Scan for the cell matching the given text and deliver its [X, Y] coordinate at center. 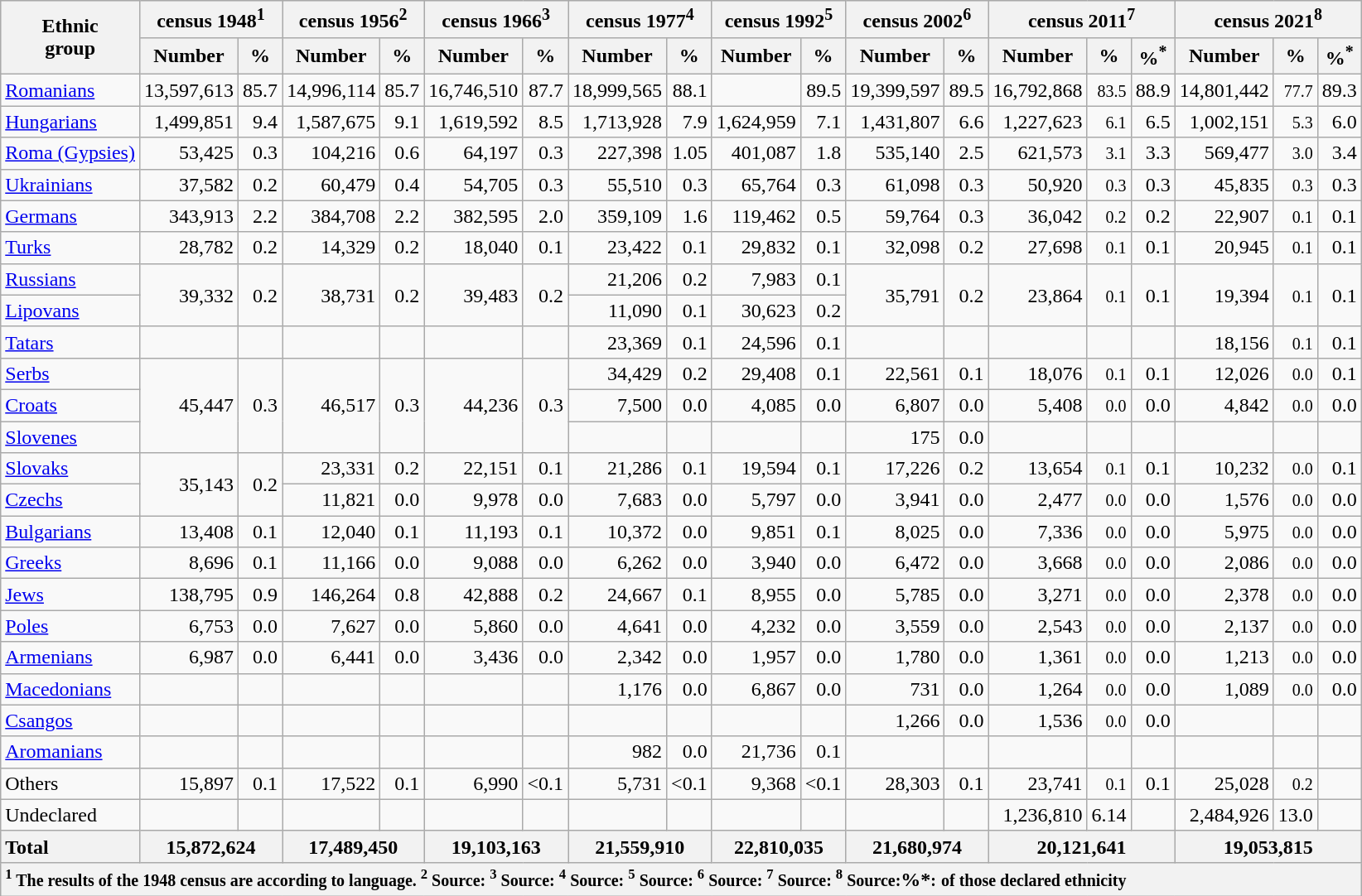
Armenians [70, 658]
12,040 [331, 532]
83.5 [1108, 90]
9.1 [403, 122]
175 [895, 437]
1,227,623 [1037, 122]
1,624,959 [756, 122]
3.0 [1296, 153]
77.7 [1296, 90]
1,266 [895, 720]
5,408 [1037, 405]
38,731 [331, 295]
6,807 [895, 405]
3.1 [1108, 153]
6.5 [1153, 122]
24,596 [756, 342]
1,089 [1224, 689]
Serbs [70, 373]
9,978 [474, 500]
37,582 [189, 185]
21,206 [618, 279]
Jews [70, 595]
1,264 [1037, 689]
6,987 [189, 658]
23,369 [618, 342]
35,143 [189, 484]
1,431,807 [895, 122]
60,479 [331, 185]
9,088 [474, 563]
10,232 [1224, 469]
19,594 [756, 469]
30,623 [756, 311]
Lipovans [70, 311]
5.3 [1296, 122]
39,483 [474, 295]
39,332 [189, 295]
6,753 [189, 626]
2,137 [1224, 626]
7,983 [756, 279]
7,500 [618, 405]
Others [70, 783]
36,042 [1037, 216]
88.9 [1153, 90]
census 20117 [1082, 20]
6,441 [331, 658]
1.05 [689, 153]
1,576 [1224, 500]
9,851 [756, 532]
343,913 [189, 216]
19,053,815 [1268, 846]
28,782 [189, 248]
17,226 [895, 469]
18,076 [1037, 373]
18,999,565 [618, 90]
Germans [70, 216]
1,619,592 [474, 122]
Hungarians [70, 122]
2.5 [966, 153]
Csangos [70, 720]
6.1 [1108, 122]
7,336 [1037, 532]
18,156 [1224, 342]
Turks [70, 248]
1,499,851 [189, 122]
14,996,114 [331, 90]
0.5 [823, 216]
982 [618, 752]
3,436 [474, 658]
census 20218 [1268, 20]
27,698 [1037, 248]
8,696 [189, 563]
4,641 [618, 626]
6.6 [966, 122]
32,098 [895, 248]
Bulgarians [70, 532]
Greeks [70, 563]
227,398 [618, 153]
21,736 [756, 752]
2,543 [1037, 626]
55,510 [618, 185]
Russians [70, 279]
1,713,928 [618, 122]
25,028 [1224, 783]
2,477 [1037, 500]
569,477 [1224, 153]
Ukrainians [70, 185]
2,484,926 [1224, 815]
359,109 [618, 216]
Aromanians [70, 752]
384,708 [331, 216]
13,408 [189, 532]
0.8 [403, 595]
89.3 [1339, 90]
0.6 [403, 153]
7,683 [618, 500]
731 [895, 689]
census 19663 [496, 20]
11,166 [331, 563]
1,536 [1037, 720]
3,559 [895, 626]
17,489,450 [353, 846]
11,821 [331, 500]
22,907 [1224, 216]
87.7 [545, 90]
15,897 [189, 783]
6,472 [895, 563]
6.14 [1108, 815]
Undeclared [70, 815]
2,342 [618, 658]
18,040 [474, 248]
1,176 [618, 689]
19,394 [1224, 295]
64,197 [474, 153]
45,835 [1224, 185]
Czechs [70, 500]
29,832 [756, 248]
50,920 [1037, 185]
42,888 [474, 595]
20,945 [1224, 248]
5,860 [474, 626]
Ethnicgroup [70, 38]
88.1 [689, 90]
7,627 [331, 626]
1,587,675 [331, 122]
9,368 [756, 783]
12,026 [1224, 373]
44,236 [474, 405]
138,795 [189, 595]
6,262 [618, 563]
4,842 [1224, 405]
119,462 [756, 216]
8,025 [895, 532]
535,140 [895, 153]
17,522 [331, 783]
1,002,151 [1224, 122]
45,447 [189, 405]
6,867 [756, 689]
Croats [70, 405]
8,955 [756, 595]
20,121,641 [1082, 846]
5,785 [895, 595]
14,329 [331, 248]
28,303 [895, 783]
61,098 [895, 185]
21,680,974 [917, 846]
13.0 [1296, 815]
146,264 [331, 595]
census 19774 [640, 20]
7.1 [823, 122]
22,561 [895, 373]
Slovenes [70, 437]
Total [70, 846]
14,801,442 [1224, 90]
3.3 [1153, 153]
2.0 [545, 216]
1.6 [689, 216]
401,087 [756, 153]
23,422 [618, 248]
16,746,510 [474, 90]
46,517 [331, 405]
0.4 [403, 185]
4,085 [756, 405]
23,741 [1037, 783]
11,090 [618, 311]
35,791 [895, 295]
13,597,613 [189, 90]
census 19481 [210, 20]
1,957 [756, 658]
21,559,910 [640, 846]
3,668 [1037, 563]
2,378 [1224, 595]
29,408 [756, 373]
1,361 [1037, 658]
10,372 [618, 532]
3,940 [756, 563]
21,286 [618, 469]
1,213 [1224, 658]
22,151 [474, 469]
6.0 [1339, 122]
4,232 [756, 626]
7.9 [689, 122]
census 20026 [917, 20]
8.5 [545, 122]
5,731 [618, 783]
23,331 [331, 469]
23,864 [1037, 295]
9.4 [260, 122]
5,797 [756, 500]
22,810,035 [779, 846]
54,705 [474, 185]
0.9 [260, 595]
census 19562 [353, 20]
53,425 [189, 153]
19,399,597 [895, 90]
1,780 [895, 658]
24,667 [618, 595]
3.4 [1339, 153]
Slovaks [70, 469]
Macedonians [70, 689]
1,236,810 [1037, 815]
13,654 [1037, 469]
15,872,624 [210, 846]
11,193 [474, 532]
65,764 [756, 185]
Tatars [70, 342]
19,103,163 [496, 846]
5,975 [1224, 532]
3,941 [895, 500]
34,429 [618, 373]
3,271 [1037, 595]
621,573 [1037, 153]
16,792,868 [1037, 90]
104,216 [331, 153]
59,764 [895, 216]
2,086 [1224, 563]
Romanians [70, 90]
1.8 [823, 153]
Poles [70, 626]
382,595 [474, 216]
6,990 [474, 783]
census 19925 [779, 20]
Roma (Gypsies) [70, 153]
